From the cell containing the given text, extract its center point as (x, y) coordinate. 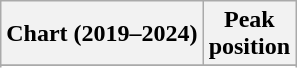
Chart (2019–2024) (102, 34)
Peakposition (249, 34)
